Detect which cell encompasses the target text, then output its [x, y] center coordinate. 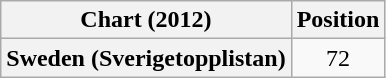
72 [338, 58]
Sweden (Sverigetopplistan) [146, 58]
Position [338, 20]
Chart (2012) [146, 20]
